Output the (X, Y) coordinate of the center of the cell containing the given text.  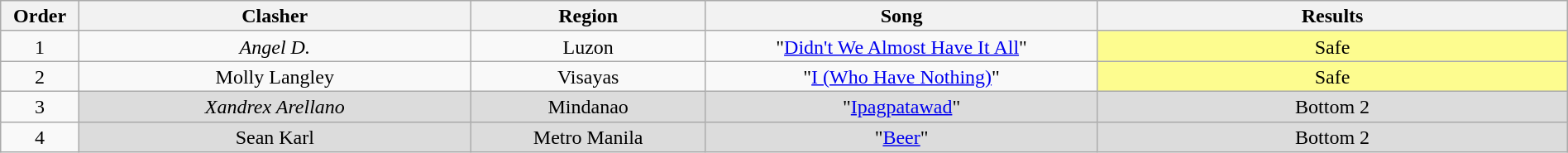
Visayas (588, 76)
Clasher (275, 17)
Angel D. (275, 46)
"Beer" (901, 137)
Xandrex Arellano (275, 106)
Luzon (588, 46)
Song (901, 17)
Order (40, 17)
4 (40, 137)
Region (588, 17)
Metro Manila (588, 137)
3 (40, 106)
1 (40, 46)
"Didn't We Almost Have It All" (901, 46)
Sean Karl (275, 137)
Results (1332, 17)
"Ipagpatawad" (901, 106)
2 (40, 76)
Molly Langley (275, 76)
"I (Who Have Nothing)" (901, 76)
Mindanao (588, 106)
